For the text-containing cell, return its midpoint in (x, y) coordinate format. 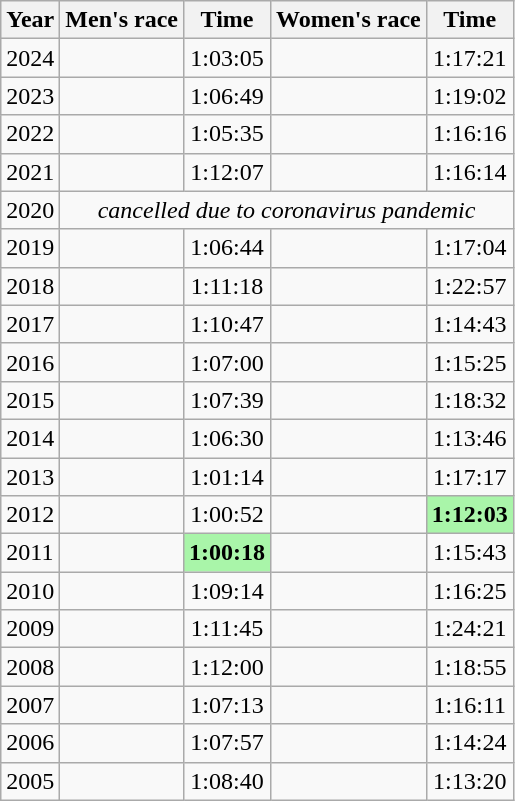
1:13:20 (470, 781)
1:24:21 (470, 629)
2016 (30, 362)
2020 (30, 210)
1:13:46 (470, 438)
2008 (30, 667)
1:00:52 (226, 515)
2014 (30, 438)
2012 (30, 515)
2006 (30, 743)
2019 (30, 248)
1:00:18 (226, 553)
1:16:16 (470, 134)
1:07:57 (226, 743)
1:05:35 (226, 134)
1:14:24 (470, 743)
2009 (30, 629)
Year (30, 20)
1:11:18 (226, 286)
1:01:14 (226, 477)
1:12:00 (226, 667)
1:10:47 (226, 324)
1:17:04 (470, 248)
1:09:14 (226, 591)
2024 (30, 58)
1:15:25 (470, 362)
2010 (30, 591)
2017 (30, 324)
1:07:39 (226, 400)
1:12:07 (226, 172)
2023 (30, 96)
1:17:17 (470, 477)
1:16:14 (470, 172)
Men's race (122, 20)
2021 (30, 172)
2007 (30, 705)
1:07:00 (226, 362)
1:06:49 (226, 96)
1:16:11 (470, 705)
1:17:21 (470, 58)
1:06:44 (226, 248)
1:12:03 (470, 515)
1:03:05 (226, 58)
1:06:30 (226, 438)
1:15:43 (470, 553)
Women's race (349, 20)
2022 (30, 134)
1:08:40 (226, 781)
1:14:43 (470, 324)
2005 (30, 781)
1:19:02 (470, 96)
cancelled due to coronavirus pandemic (286, 210)
1:18:55 (470, 667)
1:07:13 (226, 705)
1:16:25 (470, 591)
2013 (30, 477)
2011 (30, 553)
1:22:57 (470, 286)
1:11:45 (226, 629)
2018 (30, 286)
1:18:32 (470, 400)
2015 (30, 400)
